Extract the [X, Y] coordinate from the center of the cell holding the provided text.  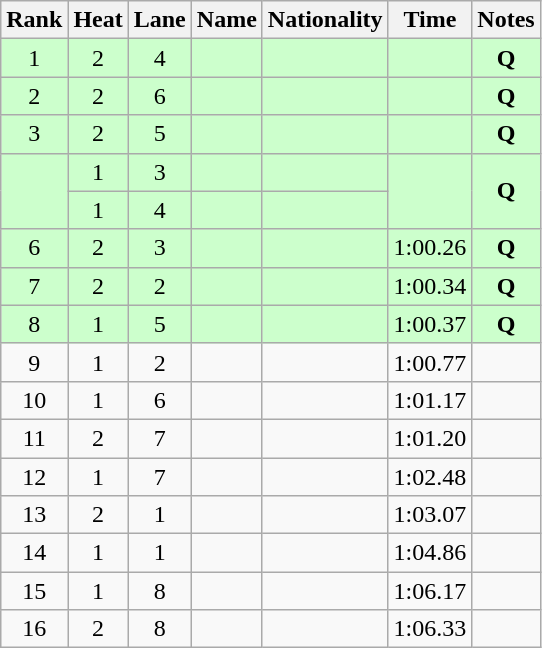
1:06.33 [430, 629]
14 [34, 553]
16 [34, 629]
1:01.20 [430, 438]
1:04.86 [430, 553]
1:00.26 [430, 248]
1:01.17 [430, 400]
Heat [98, 20]
9 [34, 362]
Name [226, 20]
11 [34, 438]
Time [430, 20]
1:00.34 [430, 286]
Lane [160, 20]
1:02.48 [430, 477]
1:00.77 [430, 362]
13 [34, 515]
1:00.37 [430, 324]
15 [34, 591]
Nationality [325, 20]
Notes [506, 20]
10 [34, 400]
12 [34, 477]
1:03.07 [430, 515]
1:06.17 [430, 591]
Rank [34, 20]
